Return (x, y) of the center of cell containing provided text 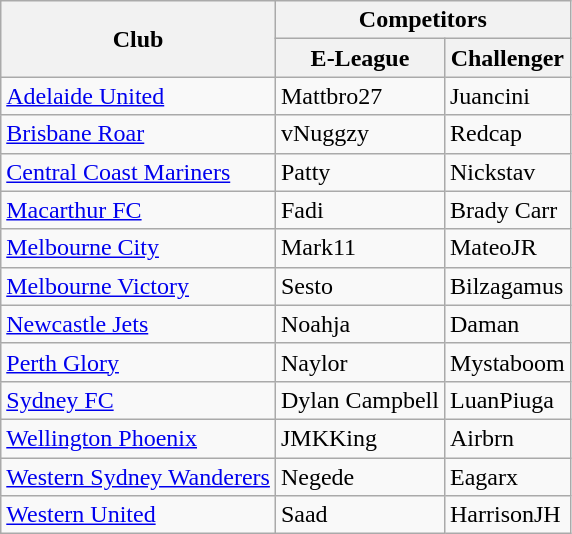
Challenger (507, 58)
Fadi (360, 210)
Mattbro27 (360, 96)
Dylan Campbell (360, 400)
vNuggzy (360, 134)
Central Coast Mariners (138, 172)
Naylor (360, 362)
Wellington Phoenix (138, 438)
MateoJR (507, 248)
Noahja (360, 324)
Eagarx (507, 477)
Perth Glory (138, 362)
Mystaboom (507, 362)
Sydney FC (138, 400)
Patty (360, 172)
Daman (507, 324)
Brisbane Roar (138, 134)
Negede (360, 477)
Adelaide United (138, 96)
Sesto (360, 286)
Mark11 (360, 248)
LuanPiuga (507, 400)
Airbrn (507, 438)
Western United (138, 515)
E-League (360, 58)
JMKKing (360, 438)
Juancini (507, 96)
Redcap (507, 134)
Macarthur FC (138, 210)
Newcastle Jets (138, 324)
HarrisonJH (507, 515)
Melbourne City (138, 248)
Western Sydney Wanderers (138, 477)
Nickstav (507, 172)
Saad (360, 515)
Bilzagamus (507, 286)
Club (138, 39)
Competitors (422, 20)
Melbourne Victory (138, 286)
Brady Carr (507, 210)
